Detect which cell encompasses the target text, then output its (X, Y) center coordinate. 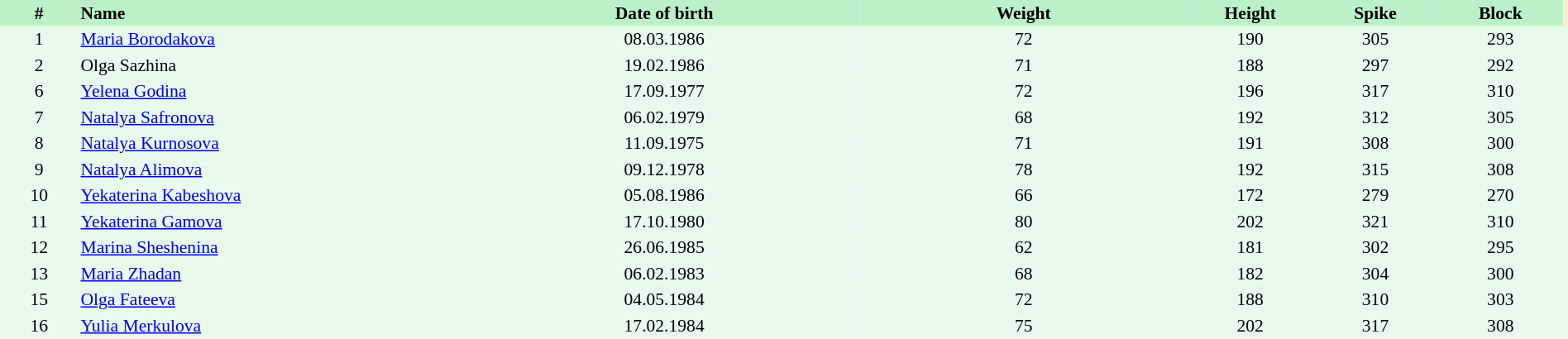
Yelena Godina (273, 91)
297 (1374, 65)
11.09.1975 (664, 144)
Maria Borodakova (273, 40)
304 (1374, 274)
15 (39, 299)
80 (1024, 222)
Date of birth (664, 13)
06.02.1979 (664, 117)
17.09.1977 (664, 91)
172 (1250, 195)
Natalya Safronova (273, 117)
303 (1500, 299)
181 (1250, 248)
312 (1374, 117)
293 (1500, 40)
Block (1500, 13)
315 (1374, 169)
09.12.1978 (664, 169)
13 (39, 274)
17.02.1984 (664, 326)
6 (39, 91)
182 (1250, 274)
Height (1250, 13)
295 (1500, 248)
8 (39, 144)
11 (39, 222)
Yekaterina Kabeshova (273, 195)
1 (39, 40)
19.02.1986 (664, 65)
Spike (1374, 13)
Name (273, 13)
190 (1250, 40)
Weight (1024, 13)
Olga Sazhina (273, 65)
10 (39, 195)
Natalya Alimova (273, 169)
# (39, 13)
26.06.1985 (664, 248)
Marina Sheshenina (273, 248)
270 (1500, 195)
Yulia Merkulova (273, 326)
292 (1500, 65)
04.05.1984 (664, 299)
05.08.1986 (664, 195)
62 (1024, 248)
321 (1374, 222)
06.02.1983 (664, 274)
Olga Fateeva (273, 299)
08.03.1986 (664, 40)
16 (39, 326)
196 (1250, 91)
Natalya Kurnosova (273, 144)
12 (39, 248)
302 (1374, 248)
7 (39, 117)
279 (1374, 195)
78 (1024, 169)
191 (1250, 144)
Yekaterina Gamova (273, 222)
Maria Zhadan (273, 274)
17.10.1980 (664, 222)
66 (1024, 195)
9 (39, 169)
75 (1024, 326)
2 (39, 65)
